Return [X, Y] of the center of cell containing provided text 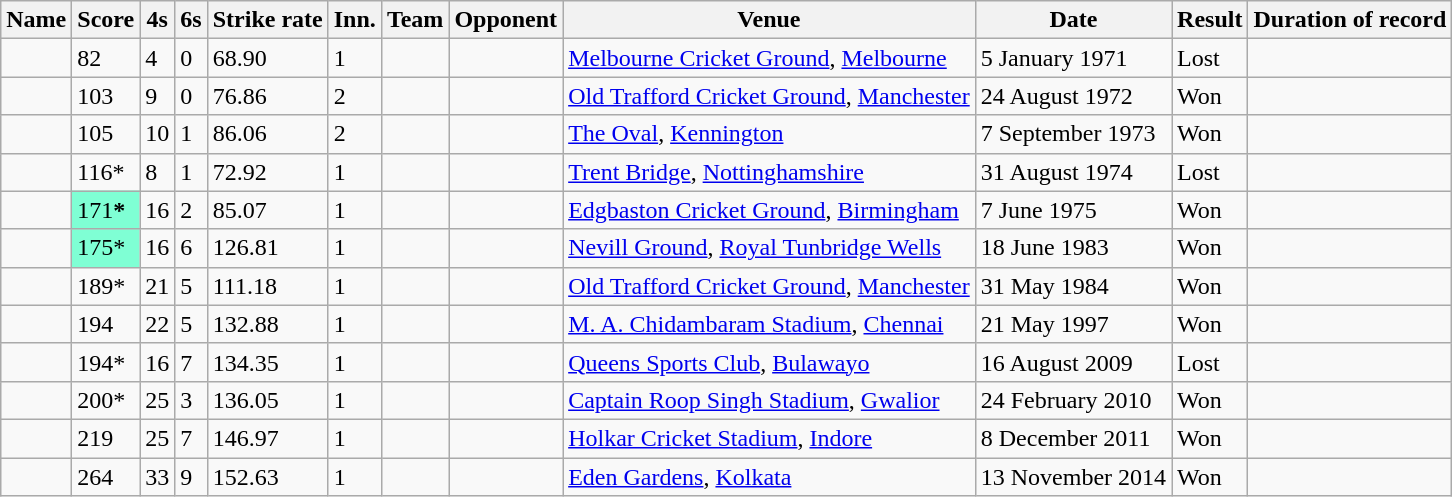
134.35 [268, 362]
126.81 [268, 248]
Result [1210, 20]
Score [106, 20]
18 June 1983 [1073, 248]
105 [106, 134]
10 [158, 134]
4 [158, 58]
Eden Gardens, Kolkata [770, 477]
8 December 2011 [1073, 438]
Name [36, 20]
31 May 1984 [1073, 286]
194 [106, 324]
5 January 1971 [1073, 58]
76.86 [268, 96]
Team [415, 20]
6s [191, 20]
21 May 1997 [1073, 324]
171* [106, 210]
8 [158, 172]
82 [106, 58]
7 June 1975 [1073, 210]
111.18 [268, 286]
24 August 1972 [1073, 96]
Strike rate [268, 20]
189* [106, 286]
175* [106, 248]
13 November 2014 [1073, 477]
Edgbaston Cricket Ground, Birmingham [770, 210]
Trent Bridge, Nottinghamshire [770, 172]
4s [158, 20]
6 [191, 248]
116* [106, 172]
Inn. [354, 20]
Venue [770, 20]
Duration of record [1350, 20]
16 August 2009 [1073, 362]
68.90 [268, 58]
M. A. Chidambaram Stadium, Chennai [770, 324]
152.63 [268, 477]
31 August 1974 [1073, 172]
200* [106, 400]
Captain Roop Singh Stadium, Gwalior [770, 400]
24 February 2010 [1073, 400]
103 [106, 96]
33 [158, 477]
72.92 [268, 172]
Queens Sports Club, Bulawayo [770, 362]
Nevill Ground, Royal Tunbridge Wells [770, 248]
Holkar Cricket Stadium, Indore [770, 438]
264 [106, 477]
Date [1073, 20]
86.06 [268, 134]
7 September 1973 [1073, 134]
146.97 [268, 438]
Melbourne Cricket Ground, Melbourne [770, 58]
219 [106, 438]
21 [158, 286]
22 [158, 324]
The Oval, Kennington [770, 134]
Opponent [506, 20]
136.05 [268, 400]
85.07 [268, 210]
132.88 [268, 324]
194* [106, 362]
3 [191, 400]
